Return (X, Y) of the center of cell containing provided text 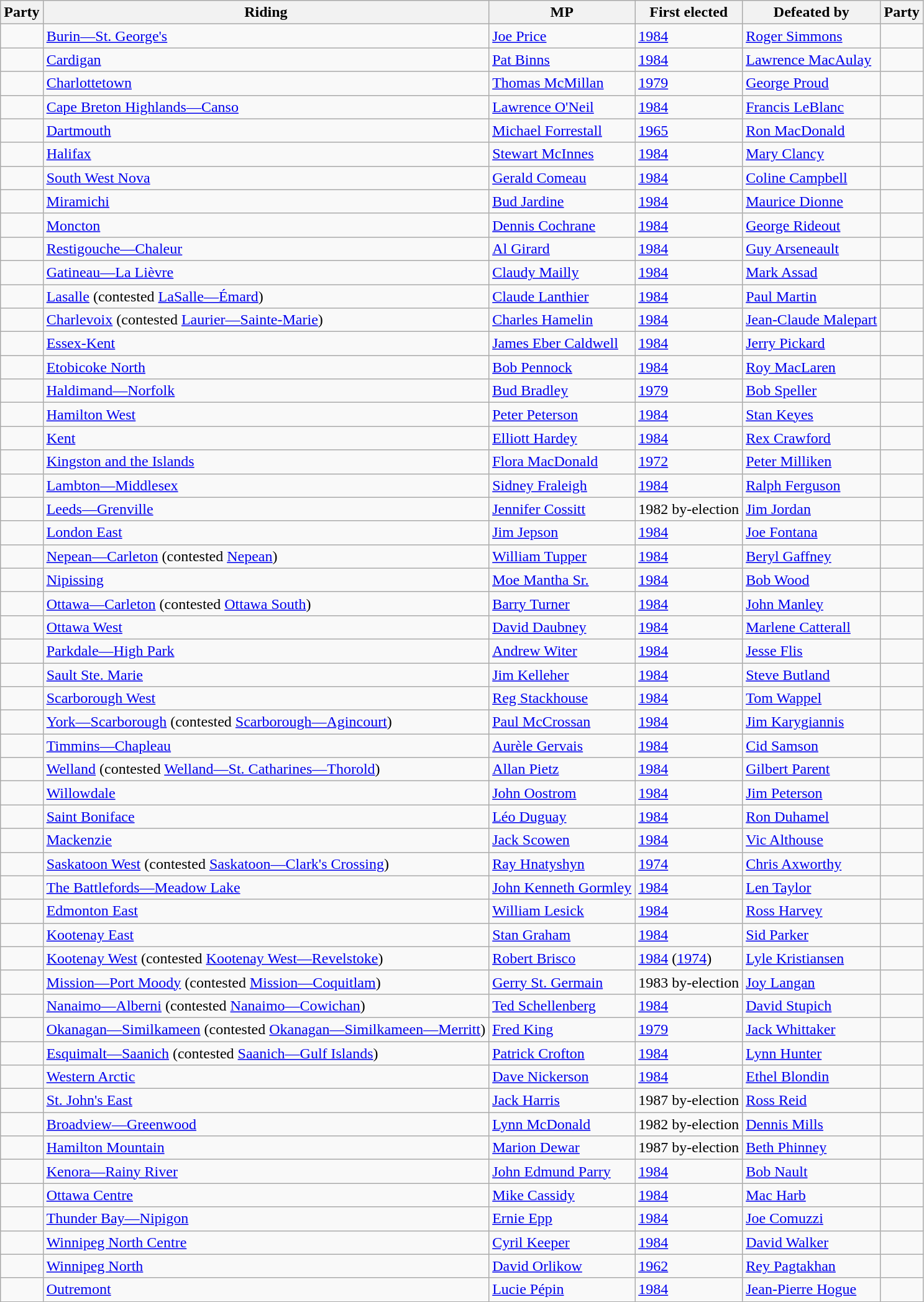
Peter Peterson (562, 415)
Burin—St. George's (266, 36)
Bob Pennock (562, 367)
Kootenay East (266, 935)
Andrew Witer (562, 651)
Sid Parker (812, 935)
Hamilton Mountain (266, 1148)
Western Arctic (266, 1077)
Dennis Mills (812, 1124)
Lasalle (contested LaSalle—Émard) (266, 296)
Kent (266, 438)
Ron Duhamel (812, 817)
Winnipeg North Centre (266, 1242)
Ray Hnatyshyn (562, 864)
Mike Cassidy (562, 1195)
Jim Jepson (562, 533)
Jerry Pickard (812, 344)
David Daubney (562, 627)
Riding (266, 12)
Michael Forrestall (562, 131)
Ethel Blondin (812, 1077)
Jim Jordan (812, 509)
Charlottetown (266, 83)
Miramichi (266, 201)
Broadview—Greenwood (266, 1124)
Mark Assad (812, 272)
James Eber Caldwell (562, 344)
Francis LeBlanc (812, 107)
Lyle Kristiansen (812, 958)
Thomas McMillan (562, 83)
Charlevoix (contested Laurier—Sainte-Marie) (266, 320)
Beth Phinney (812, 1148)
Mary Clancy (812, 154)
Jean-Pierre Hogue (812, 1290)
Scarborough West (266, 699)
Robert Brisco (562, 958)
Maurice Dionne (812, 201)
Parkdale—High Park (266, 651)
Jesse Flis (812, 651)
Ron MacDonald (812, 131)
Bud Bradley (562, 391)
1983 by-election (688, 982)
Roy MacLaren (812, 367)
David Walker (812, 1242)
Dave Nickerson (562, 1077)
William Lesick (562, 911)
Gilbert Parent (812, 769)
Willowdale (266, 793)
Nipissing (266, 580)
Jim Kelleher (562, 674)
Jean-Claude Malepart (812, 320)
John Edmund Parry (562, 1171)
1962 (688, 1266)
Dennis Cochrane (562, 225)
Saint Boniface (266, 817)
Joe Fontana (812, 533)
Ernie Epp (562, 1219)
Fred King (562, 1029)
Timmins—Chapleau (266, 746)
MP (562, 12)
Mackenzie (266, 840)
John Kenneth Gormley (562, 887)
Sault Ste. Marie (266, 674)
Cardigan (266, 60)
David Stupich (812, 1006)
Roger Simmons (812, 36)
Jim Peterson (812, 793)
Kingston and the Islands (266, 462)
Coline Campbell (812, 178)
Mission—Port Moody (contested Mission—Coquitlam) (266, 982)
Winnipeg North (266, 1266)
George Proud (812, 83)
Rex Crawford (812, 438)
Nanaimo—Alberni (contested Nanaimo—Cowichan) (266, 1006)
Mac Harb (812, 1195)
William Tupper (562, 556)
Stan Keyes (812, 415)
York—Scarborough (contested Scarborough—Agincourt) (266, 722)
Steve Butland (812, 674)
Sidney Fraleigh (562, 485)
Thunder Bay—Nipigon (266, 1219)
Cid Samson (812, 746)
David Orlikow (562, 1266)
Jim Karygiannis (812, 722)
Chris Axworthy (812, 864)
John Manley (812, 603)
Charles Hamelin (562, 320)
Tom Wappel (812, 699)
Gerry St. Germain (562, 982)
Allan Pietz (562, 769)
Jack Scowen (562, 840)
Defeated by (812, 12)
Dartmouth (266, 131)
Pat Binns (562, 60)
Joe Comuzzi (812, 1219)
1972 (688, 462)
Patrick Crofton (562, 1053)
Reg Stackhouse (562, 699)
George Rideout (812, 225)
Ottawa Centre (266, 1195)
Claudy Mailly (562, 272)
Cape Breton Highlands—Canso (266, 107)
Paul Martin (812, 296)
Lawrence O'Neil (562, 107)
Ross Harvey (812, 911)
Hamilton West (266, 415)
Edmonton East (266, 911)
Jack Harris (562, 1101)
1984 (1974) (688, 958)
Barry Turner (562, 603)
Halifax (266, 154)
Ottawa—Carleton (contested Ottawa South) (266, 603)
Peter Milliken (812, 462)
Welland (contested Welland—St. Catharines—Thorold) (266, 769)
Gatineau—La Lièvre (266, 272)
Flora MacDonald (562, 462)
Lynn Hunter (812, 1053)
Aurèle Gervais (562, 746)
Elliott Hardey (562, 438)
Lawrence MacAulay (812, 60)
Lambton—Middlesex (266, 485)
1974 (688, 864)
Rey Pagtakhan (812, 1266)
Vic Althouse (812, 840)
London East (266, 533)
Jack Whittaker (812, 1029)
Lynn McDonald (562, 1124)
Gerald Comeau (562, 178)
The Battlefords—Meadow Lake (266, 887)
Haldimand—Norfolk (266, 391)
Ross Reid (812, 1101)
St. John's East (266, 1101)
Lucie Pépin (562, 1290)
Ralph Ferguson (812, 485)
Restigouche—Chaleur (266, 249)
Kootenay West (contested Kootenay West—Revelstoke) (266, 958)
Len Taylor (812, 887)
Bob Speller (812, 391)
Ted Schellenberg (562, 1006)
Marion Dewar (562, 1148)
Stan Graham (562, 935)
Joy Langan (812, 982)
Claude Lanthier (562, 296)
John Oostrom (562, 793)
Bud Jardine (562, 201)
Okanagan—Similkameen (contested Okanagan—Similkameen—Merritt) (266, 1029)
South West Nova (266, 178)
Nepean—Carleton (contested Nepean) (266, 556)
Esquimalt—Saanich (contested Saanich—Gulf Islands) (266, 1053)
Saskatoon West (contested Saskatoon—Clark's Crossing) (266, 864)
Kenora—Rainy River (266, 1171)
Etobicoke North (266, 367)
Stewart McInnes (562, 154)
Essex-Kent (266, 344)
Guy Arseneault (812, 249)
Jennifer Cossitt (562, 509)
Marlene Catterall (812, 627)
Moe Mantha Sr. (562, 580)
Moncton (266, 225)
Al Girard (562, 249)
Outremont (266, 1290)
Paul McCrossan (562, 722)
Bob Wood (812, 580)
Léo Duguay (562, 817)
Ottawa West (266, 627)
Leeds—Grenville (266, 509)
Joe Price (562, 36)
Bob Nault (812, 1171)
First elected (688, 12)
Cyril Keeper (562, 1242)
1965 (688, 131)
Beryl Gaffney (812, 556)
